Detect which cell encompasses the target text, then output its (x, y) center coordinate. 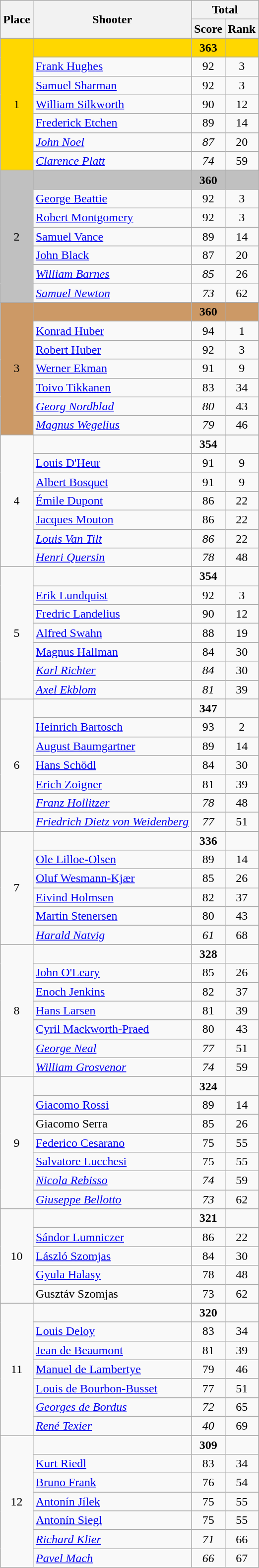
Magnus Hallman (112, 652)
Jean de Beaumont (112, 1350)
Werner Ekman (112, 369)
Harald Natvig (112, 935)
Georg Nordblad (112, 406)
321 (208, 1218)
William Barnes (112, 274)
Hans Schödl (112, 765)
Federico Cesarano (112, 1142)
336 (208, 841)
Magnus Wegelius (112, 425)
Erich Zoigner (112, 784)
Nicola Rebisso (112, 1181)
Giacomo Rossi (112, 1105)
Giuseppe Bellotto (112, 1199)
Shooter (112, 19)
Giacomo Serra (112, 1124)
65 (242, 1407)
10 (17, 1256)
Henri Quersin (112, 558)
6 (17, 765)
Franz Hollitzer (112, 803)
Albert Bosquet (112, 482)
John O'Leary (112, 973)
40 (208, 1426)
René Texier (112, 1426)
320 (208, 1313)
69 (242, 1426)
Frederick Etchen (112, 123)
Louis D'Heur (112, 463)
Samuel Vance (112, 237)
Erik Lundquist (112, 595)
Samuel Sharman (112, 85)
Karl Richter (112, 671)
Score (208, 29)
Friedrich Dietz von Weidenberg (112, 821)
László Szomjas (112, 1256)
John Noel (112, 142)
Oluf Wesmann-Kjær (112, 878)
Hans Larsen (112, 1010)
Richard Klier (112, 1539)
William Grosvenor (112, 1067)
5 (17, 633)
4 (17, 501)
328 (208, 954)
Louis Van Tilt (112, 538)
Ole Lilloe-Olsen (112, 860)
19 (242, 633)
Sándor Lumniczer (112, 1237)
7 (17, 888)
71 (208, 1539)
Gusztáv Szomjas (112, 1294)
11 (17, 1369)
Toivo Tikkanen (112, 387)
Place (17, 19)
54 (242, 1483)
72 (208, 1407)
Axel Ekblom (112, 690)
324 (208, 1086)
Robert Montgomery (112, 217)
William Silkworth (112, 104)
Robert Huber (112, 350)
94 (208, 331)
Georges de Bordus (112, 1407)
93 (208, 727)
Pavel Mach (112, 1558)
76 (208, 1483)
67 (242, 1558)
Louis de Bourbon-Busset (112, 1388)
Frank Hughes (112, 66)
Martin Stenersen (112, 916)
Clarence Platt (112, 161)
8 (17, 1010)
Kurt Riedl (112, 1464)
363 (208, 48)
Eivind Holmsen (112, 897)
Heinrich Bartosch (112, 727)
Enoch Jenkins (112, 992)
Manuel de Lambertye (112, 1369)
68 (242, 935)
George Neal (112, 1048)
309 (208, 1445)
Rank (242, 29)
Louis Deloy (112, 1331)
Bruno Frank (112, 1483)
George Beattie (112, 198)
88 (208, 633)
Antonín Jílek (112, 1502)
61 (208, 935)
August Baumgartner (112, 746)
Total (225, 10)
Fredric Landelius (112, 614)
Salvatore Lucchesi (112, 1162)
Samuel Newton (112, 293)
Gyula Halasy (112, 1275)
347 (208, 708)
Konrad Huber (112, 331)
Antonín Siegl (112, 1520)
Jacques Mouton (112, 519)
Alfred Swahn (112, 633)
Émile Dupont (112, 501)
Cyril Mackworth-Praed (112, 1029)
John Black (112, 255)
